Pinpoint the cell where the given text exists, returning its [x, y] midpoint coordinate. 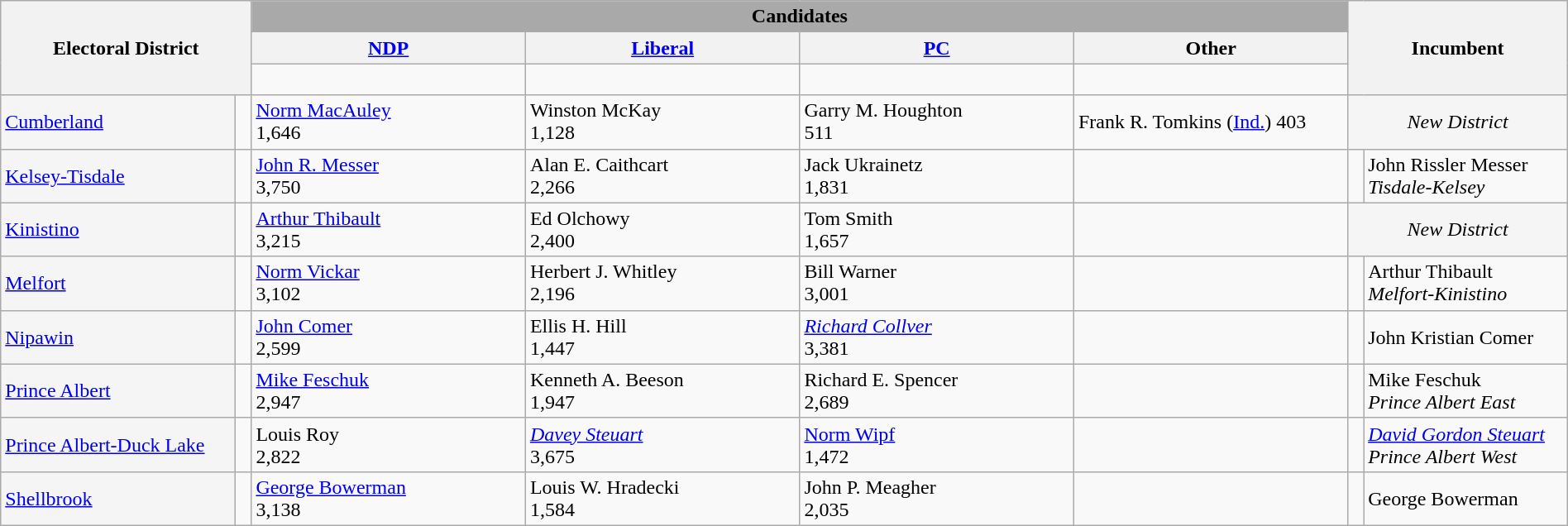
Garry M. Houghton511 [937, 122]
Richard Collver3,381 [937, 337]
Kinistino [118, 230]
Nipawin [118, 337]
Winston McKay1,128 [662, 122]
Prince Albert [118, 390]
Richard E. Spencer2,689 [937, 390]
Candidates [800, 17]
Other [1211, 48]
Cumberland [118, 122]
Tom Smith1,657 [937, 230]
Liberal [662, 48]
Arthur Thibault3,215 [389, 230]
Mike FeschukPrince Albert East [1465, 390]
Melfort [118, 283]
John P. Meagher2,035 [937, 498]
NDP [389, 48]
Louis Roy2,822 [389, 445]
Davey Steuart3,675 [662, 445]
Shellbrook [118, 498]
Norm MacAuley1,646 [389, 122]
Kenneth A. Beeson1,947 [662, 390]
George Bowerman [1465, 498]
Frank R. Tomkins (Ind.) 403 [1211, 122]
Kelsey-Tisdale [118, 175]
David Gordon SteuartPrince Albert West [1465, 445]
John Kristian Comer [1465, 337]
Norm Wipf1,472 [937, 445]
Electoral District [126, 48]
Ed Olchowy2,400 [662, 230]
Ellis H. Hill1,447 [662, 337]
Bill Warner3,001 [937, 283]
John R. Messer3,750 [389, 175]
Norm Vickar3,102 [389, 283]
Arthur ThibaultMelfort-Kinistino [1465, 283]
John Comer2,599 [389, 337]
George Bowerman3,138 [389, 498]
Alan E. Caithcart2,266 [662, 175]
Herbert J. Whitley2,196 [662, 283]
PC [937, 48]
Louis W. Hradecki1,584 [662, 498]
John Rissler MesserTisdale-Kelsey [1465, 175]
Jack Ukrainetz1,831 [937, 175]
Prince Albert-Duck Lake [118, 445]
Mike Feschuk2,947 [389, 390]
Incumbent [1457, 48]
